From the cell containing the given text, extract its center point as [x, y] coordinate. 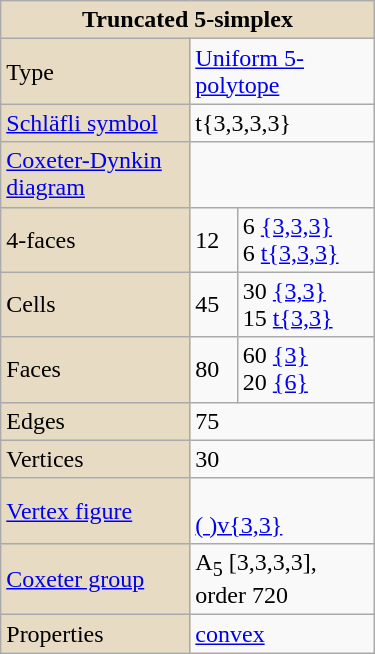
6 {3,3,3}6 t{3,3,3} [306, 240]
convex [282, 634]
Faces [96, 370]
30 [282, 459]
Coxeter group [96, 578]
Uniform 5-polytope [282, 72]
60 {3}20 {6} [306, 370]
80 [214, 370]
Properties [96, 634]
Vertex figure [96, 510]
4-faces [96, 240]
45 [214, 304]
30 {3,3}15 t{3,3} [306, 304]
Edges [96, 421]
Type [96, 72]
Schläfli symbol [96, 123]
A5 [3,3,3,3], order 720 [282, 578]
Truncated 5-simplex [188, 20]
Coxeter-Dynkin diagram [96, 174]
Vertices [96, 459]
Cells [96, 304]
( )v{3,3} [282, 510]
12 [214, 240]
75 [282, 421]
t{3,3,3,3} [282, 123]
